Search for the cell housing the specified text and yield its [X, Y] center coordinate. 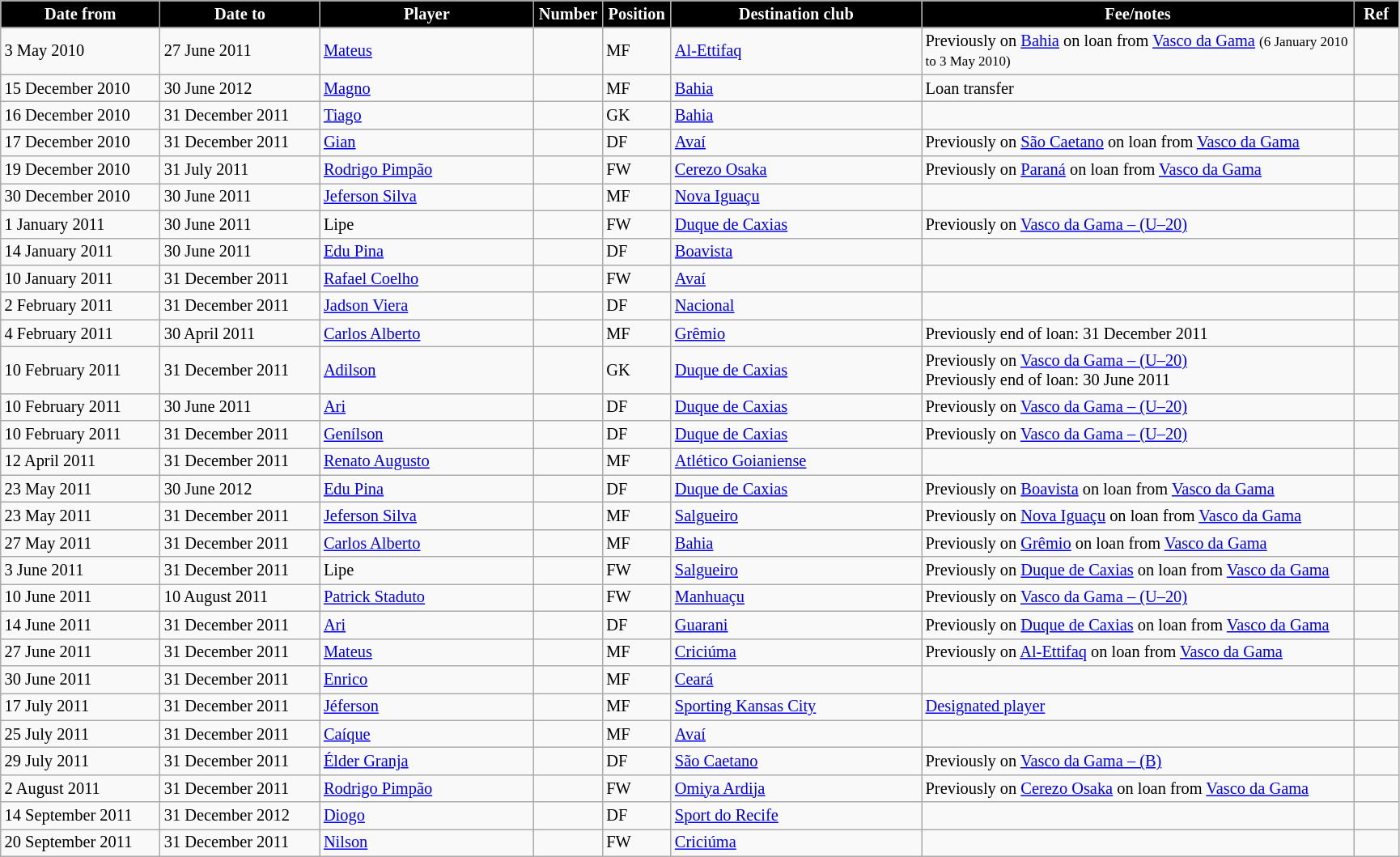
2 August 2011 [81, 788]
Élder Granja [427, 761]
Tiago [427, 115]
Diogo [427, 816]
3 May 2010 [81, 51]
Grêmio [796, 333]
Fee/notes [1138, 14]
31 December 2012 [240, 816]
30 April 2011 [240, 333]
Jéferson [427, 706]
Loan transfer [1138, 88]
Previously on Nova Iguaçu on loan from Vasco da Gama [1138, 515]
3 June 2011 [81, 571]
1 January 2011 [81, 224]
10 January 2011 [81, 278]
Designated player [1138, 706]
10 June 2011 [81, 597]
Renato Augusto [427, 461]
17 July 2011 [81, 706]
Manhuaçu [796, 597]
Ref [1376, 14]
14 January 2011 [81, 252]
Atlético Goianiense [796, 461]
Date to [240, 14]
Previously on Grêmio on loan from Vasco da Gama [1138, 543]
19 December 2010 [81, 170]
Nacional [796, 306]
Guarani [796, 625]
10 August 2011 [240, 597]
Previously on Vasco da Gama – (U–20)Previously end of loan: 30 June 2011 [1138, 370]
Sporting Kansas City [796, 706]
Boavista [796, 252]
Previously on Bahia on loan from Vasco da Gama (6 January 2010 to 3 May 2010) [1138, 51]
17 December 2010 [81, 142]
Patrick Staduto [427, 597]
27 May 2011 [81, 543]
Destination club [796, 14]
Adilson [427, 370]
São Caetano [796, 761]
Omiya Ardija [796, 788]
Gian [427, 142]
Al-Ettifaq [796, 51]
Sport do Recife [796, 816]
Previously end of loan: 31 December 2011 [1138, 333]
Previously on São Caetano on loan from Vasco da Gama [1138, 142]
Nilson [427, 842]
Nova Iguaçu [796, 197]
Jadson Viera [427, 306]
Player [427, 14]
Previously on Boavista on loan from Vasco da Gama [1138, 489]
20 September 2011 [81, 842]
16 December 2010 [81, 115]
15 December 2010 [81, 88]
Previously on Al-Ettifaq on loan from Vasco da Gama [1138, 652]
25 July 2011 [81, 734]
14 June 2011 [81, 625]
Position [636, 14]
Rafael Coelho [427, 278]
2 February 2011 [81, 306]
31 July 2011 [240, 170]
Cerezo Osaka [796, 170]
Previously on Cerezo Osaka on loan from Vasco da Gama [1138, 788]
Date from [81, 14]
30 December 2010 [81, 197]
Genílson [427, 435]
4 February 2011 [81, 333]
14 September 2011 [81, 816]
12 April 2011 [81, 461]
Magno [427, 88]
29 July 2011 [81, 761]
Previously on Paraná on loan from Vasco da Gama [1138, 170]
Number [568, 14]
Caíque [427, 734]
Enrico [427, 679]
Previously on Vasco da Gama – (B) [1138, 761]
Ceará [796, 679]
